Detect which cell encompasses the target text, then output its [x, y] center coordinate. 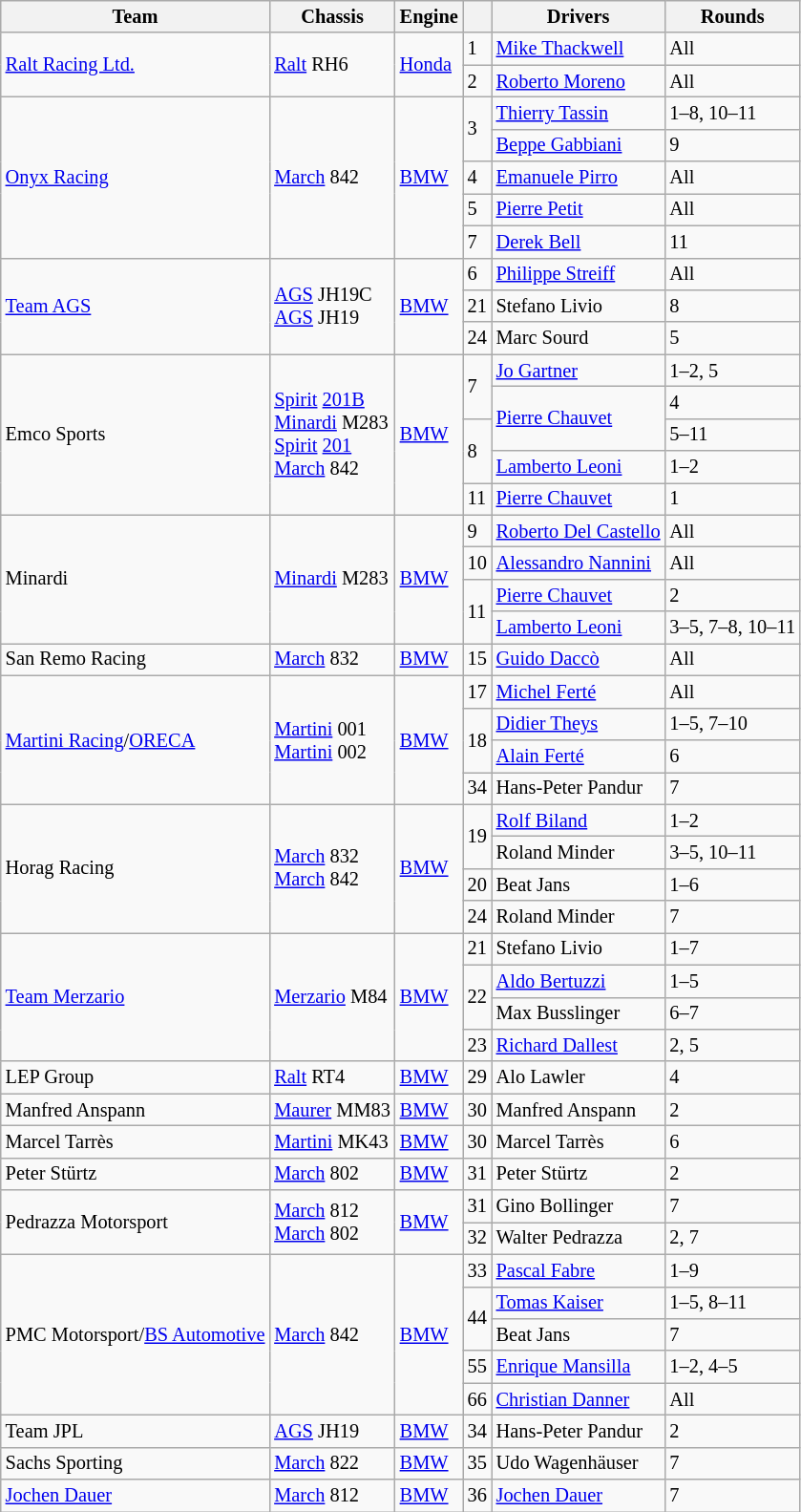
1–2, 5 [731, 371]
1–9 [731, 1270]
Max Busslinger [579, 1013]
LEP Group [136, 1077]
1–5 [731, 981]
Thierry Tassin [579, 113]
Alain Ferté [579, 756]
March 812 [332, 1496]
2, 5 [731, 1045]
March 802 [332, 1174]
Chassis [332, 16]
Tomas Kaiser [579, 1303]
Philippe Streiff [579, 274]
Engine [430, 16]
Pierre Petit [579, 209]
1–2, 4–5 [731, 1367]
Team [136, 16]
Richard Dallest [579, 1045]
1–5, 7–10 [731, 724]
San Remo Racing [136, 659]
Beppe Gabbiani [579, 145]
17 [477, 692]
Ralt RT4 [332, 1077]
Enrique Mansilla [579, 1367]
Christian Danner [579, 1399]
March 832March 842 [332, 869]
Jo Gartner [579, 371]
Emco Sports [136, 435]
Derek Bell [579, 242]
Minardi [136, 579]
Marc Sourd [579, 338]
22 [477, 997]
Alo Lawler [579, 1077]
Minardi M283 [332, 579]
Maurer MM83 [332, 1110]
6–7 [731, 1013]
Horag Racing [136, 869]
Pascal Fabre [579, 1270]
PMC Motorsport/BS Automotive [136, 1334]
3–5, 7–8, 10–11 [731, 628]
Walter Pedrazza [579, 1238]
3–5, 10–11 [731, 852]
1–7 [731, 948]
Michel Ferté [579, 692]
55 [477, 1367]
Rounds [731, 16]
33 [477, 1270]
35 [477, 1463]
Spirit 201BMinardi M283Spirit 201March 842 [332, 435]
Emanuele Pirro [579, 178]
Didier Theys [579, 724]
19 [477, 837]
March 822 [332, 1463]
2, 7 [731, 1238]
Aldo Bertuzzi [579, 981]
Roberto Moreno [579, 81]
Martini MK43 [332, 1141]
Martini Racing/ORECA [136, 739]
Roberto Del Castello [579, 531]
1–5, 8–11 [731, 1303]
AGS JH19 [332, 1431]
Udo Wagenhäuser [579, 1463]
Ralt RH6 [332, 65]
March 832 [332, 659]
36 [477, 1496]
Gino Bollinger [579, 1206]
44 [477, 1318]
20 [477, 884]
15 [477, 659]
Onyx Racing [136, 177]
18 [477, 739]
1–8, 10–11 [731, 113]
Drivers [579, 16]
Pedrazza Motorsport [136, 1223]
AGS JH19CAGS JH19 [332, 306]
29 [477, 1077]
Alessandro Nannini [579, 563]
10 [477, 563]
Team JPL [136, 1431]
March 812March 802 [332, 1223]
Team Merzario [136, 997]
Ralt Racing Ltd. [136, 65]
23 [477, 1045]
Rolf Biland [579, 820]
Team AGS [136, 306]
3 [477, 128]
Honda [430, 65]
Martini 001Martini 002 [332, 739]
Guido Daccò [579, 659]
66 [477, 1399]
32 [477, 1238]
Mike Thackwell [579, 49]
Sachs Sporting [136, 1463]
Merzario M84 [332, 997]
1–6 [731, 884]
5–11 [731, 435]
